Output the [x, y] coordinate of the center of the cell containing the given text.  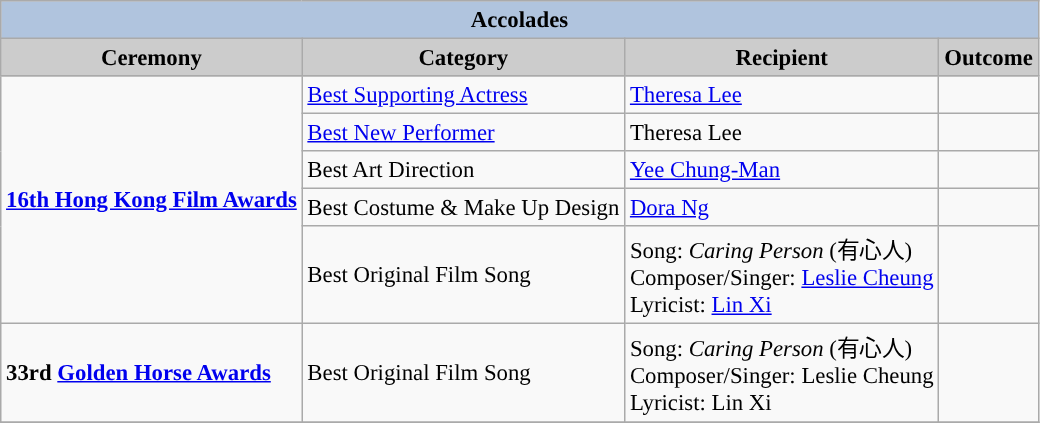
Best New Performer [464, 133]
Accolades [520, 20]
Yee Chung-Man [782, 170]
33rd Golden Horse Awards [152, 373]
Best Costume & Make Up Design [464, 208]
Best Art Direction [464, 170]
Best Supporting Actress [464, 95]
Category [464, 58]
Recipient [782, 58]
Ceremony [152, 58]
Outcome [988, 58]
Dora Ng [782, 208]
16th Hong Kong Film Awards [152, 200]
